Locate the cell with the specified text and output its (X, Y) center coordinate. 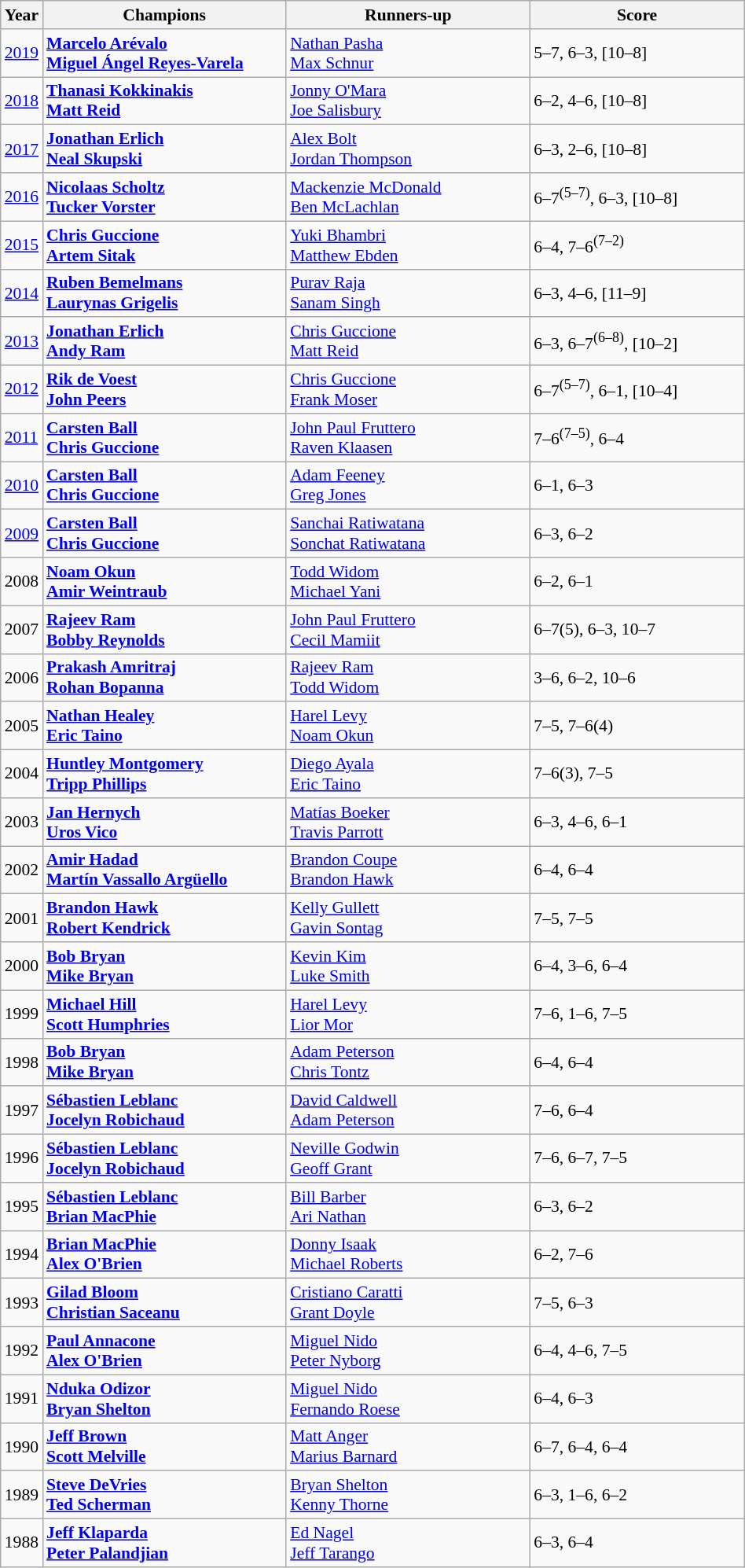
1990 (22, 1447)
Diego Ayala Eric Taino (408, 774)
6–3, 6–4 (637, 1543)
Alex Bolt Jordan Thompson (408, 149)
Score (637, 15)
Runners-up (408, 15)
Mackenzie McDonald Ben McLachlan (408, 197)
Jonny O'Mara Joe Salisbury (408, 101)
Donny Isaak Michael Roberts (408, 1255)
6–1, 6–3 (637, 486)
Jonathan Erlich Neal Skupski (164, 149)
Neville Godwin Geoff Grant (408, 1159)
6–4, 7–6(7–2) (637, 245)
Year (22, 15)
Nathan Healey Eric Taino (164, 727)
Gilad Bloom Christian Saceanu (164, 1302)
Paul Annacone Alex O'Brien (164, 1351)
Chris Guccione Artem Sitak (164, 245)
2016 (22, 197)
Ruben Bemelmans Laurynas Grigelis (164, 293)
Kevin Kim Luke Smith (408, 966)
John Paul Fruttero Cecil Mamiit (408, 629)
Kelly Gullett Gavin Sontag (408, 918)
7–6, 6–4 (637, 1110)
1991 (22, 1398)
6–2, 4–6, [10–8] (637, 101)
2006 (22, 678)
Rajeev Ram Todd Widom (408, 678)
Brian MacPhie Alex O'Brien (164, 1255)
Amir Hadad Martín Vassallo Argüello (164, 870)
3–6, 6–2, 10–6 (637, 678)
Noam Okun Amir Weintraub (164, 582)
Sébastien Leblanc Brian MacPhie (164, 1206)
Ed Nagel Jeff Tarango (408, 1543)
Steve DeVries Ted Scherman (164, 1496)
Sanchai Ratiwatana Sonchat Ratiwatana (408, 533)
Adam Peterson Chris Tontz (408, 1062)
2017 (22, 149)
2019 (22, 53)
2001 (22, 918)
Brandon Hawk Robert Kendrick (164, 918)
7–5, 6–3 (637, 1302)
Harel Levy Lior Mor (408, 1014)
Jeff Klaparda Peter Palandjian (164, 1543)
1988 (22, 1543)
Chris Guccione Frank Moser (408, 390)
Miguel Nido Peter Nyborg (408, 1351)
6–3, 6–7(6–8), [10–2] (637, 341)
David Caldwell Adam Peterson (408, 1110)
1997 (22, 1110)
6–2, 7–6 (637, 1255)
Matías Boeker Travis Parrott (408, 823)
Jonathan Erlich Andy Ram (164, 341)
2007 (22, 629)
2009 (22, 533)
7–5, 7–5 (637, 918)
Thanasi Kokkinakis Matt Reid (164, 101)
Champions (164, 15)
Adam Feeney Greg Jones (408, 486)
1993 (22, 1302)
2003 (22, 823)
Cristiano Caratti Grant Doyle (408, 1302)
Todd Widom Michael Yani (408, 582)
Nicolaas Scholtz Tucker Vorster (164, 197)
5–7, 6–3, [10–8] (637, 53)
Bill Barber Ari Nathan (408, 1206)
7–6, 6–7, 7–5 (637, 1159)
6–4, 3–6, 6–4 (637, 966)
Purav Raja Sanam Singh (408, 293)
6–3, 4–6, 6–1 (637, 823)
2012 (22, 390)
6–3, 1–6, 6–2 (637, 1496)
2018 (22, 101)
2015 (22, 245)
2002 (22, 870)
Brandon Coupe Brandon Hawk (408, 870)
Jeff Brown Scott Melville (164, 1447)
Rajeev Ram Bobby Reynolds (164, 629)
Chris Guccione Matt Reid (408, 341)
6–7(5–7), 6–1, [10–4] (637, 390)
2004 (22, 774)
Huntley Montgomery Tripp Phillips (164, 774)
6–4, 4–6, 7–5 (637, 1351)
Prakash Amritraj Rohan Bopanna (164, 678)
2014 (22, 293)
John Paul Fruttero Raven Klaasen (408, 437)
Rik de Voest John Peers (164, 390)
Yuki Bhambri Matthew Ebden (408, 245)
2008 (22, 582)
6–3, 2–6, [10–8] (637, 149)
7–6(7–5), 6–4 (637, 437)
Jan Hernych Uros Vico (164, 823)
1989 (22, 1496)
Marcelo Arévalo Miguel Ángel Reyes-Varela (164, 53)
Michael Hill Scott Humphries (164, 1014)
2000 (22, 966)
6–7(5), 6–3, 10–7 (637, 629)
7–5, 7–6(4) (637, 727)
Matt Anger Marius Barnard (408, 1447)
7–6, 1–6, 7–5 (637, 1014)
Nduka Odizor Bryan Shelton (164, 1398)
1995 (22, 1206)
6–2, 6–1 (637, 582)
Nathan Pasha Max Schnur (408, 53)
2010 (22, 486)
Harel Levy Noam Okun (408, 727)
6–7, 6–4, 6–4 (637, 1447)
1992 (22, 1351)
2013 (22, 341)
2011 (22, 437)
7–6(3), 7–5 (637, 774)
2005 (22, 727)
1996 (22, 1159)
1998 (22, 1062)
Miguel Nido Fernando Roese (408, 1398)
6–4, 6–3 (637, 1398)
Bryan Shelton Kenny Thorne (408, 1496)
6–7(5–7), 6–3, [10–8] (637, 197)
1999 (22, 1014)
1994 (22, 1255)
6–3, 4–6, [11–9] (637, 293)
